Return the [X, Y] coordinate for the center point of the cell that contains the specified text.  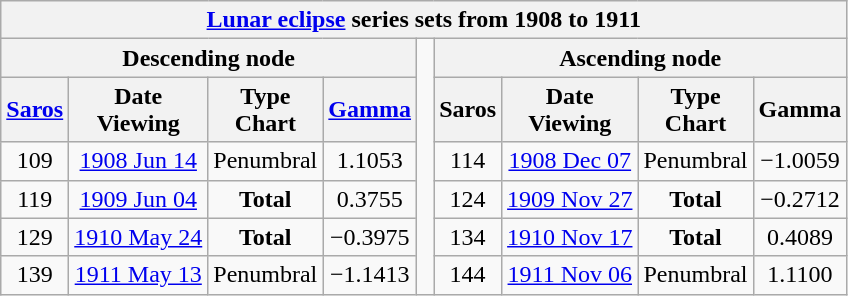
0.4089 [800, 237]
−0.3975 [370, 237]
−1.1413 [370, 275]
−1.0059 [800, 161]
1.1100 [800, 275]
1911 Nov 06 [570, 275]
1909 Jun 04 [138, 199]
1.1053 [370, 161]
1909 Nov 27 [570, 199]
124 [468, 199]
Lunar eclipse series sets from 1908 to 1911 [424, 20]
129 [35, 237]
0.3755 [370, 199]
−0.2712 [800, 199]
Ascending node [640, 58]
114 [468, 161]
1910 May 24 [138, 237]
109 [35, 161]
1908 Dec 07 [570, 161]
1910 Nov 17 [570, 237]
1911 May 13 [138, 275]
1908 Jun 14 [138, 161]
119 [35, 199]
144 [468, 275]
139 [35, 275]
134 [468, 237]
Descending node [209, 58]
